Determine the (X, Y) coordinate at the center of the cell enclosing the given text.  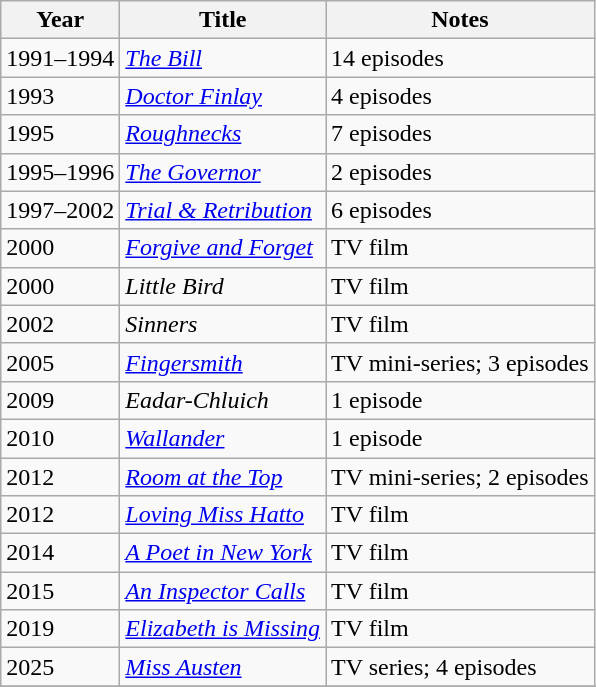
Year (60, 20)
2019 (60, 629)
Trial & Retribution (223, 210)
1995 (60, 134)
The Bill (223, 58)
Room at the Top (223, 477)
Loving Miss Hatto (223, 515)
Title (223, 20)
Sinners (223, 324)
2 episodes (460, 172)
1991–1994 (60, 58)
1995–1996 (60, 172)
Wallander (223, 438)
An Inspector Calls (223, 591)
Eadar-Chluich (223, 400)
4 episodes (460, 96)
TV series; 4 episodes (460, 667)
2025 (60, 667)
TV mini-series; 3 episodes (460, 362)
The Governor (223, 172)
1997–2002 (60, 210)
Miss Austen (223, 667)
2015 (60, 591)
Forgive and Forget (223, 248)
TV mini-series; 2 episodes (460, 477)
Little Bird (223, 286)
14 episodes (460, 58)
A Poet in New York (223, 553)
2005 (60, 362)
Notes (460, 20)
6 episodes (460, 210)
7 episodes (460, 134)
2009 (60, 400)
1993 (60, 96)
Roughnecks (223, 134)
Elizabeth is Missing (223, 629)
2014 (60, 553)
2010 (60, 438)
Doctor Finlay (223, 96)
2002 (60, 324)
Fingersmith (223, 362)
